Search for the cell housing the specified text and yield its [X, Y] center coordinate. 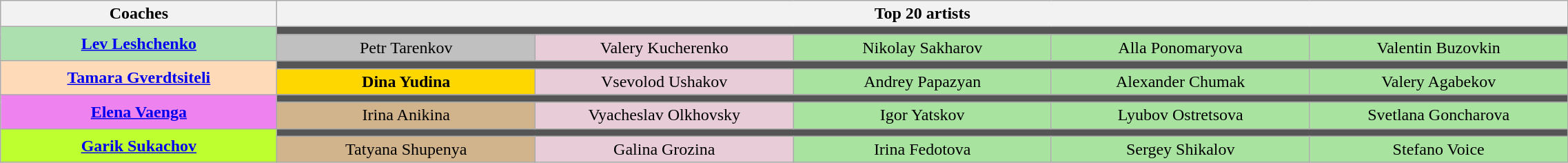
Valery Agabekov [1439, 81]
Coaches [139, 14]
Galina Grozina [664, 149]
Stefano Voice [1439, 149]
Irina Anikina [406, 115]
Irina Fedotova [922, 149]
Andrey Papazyan [922, 81]
Tamara Gverdtsiteli [139, 77]
Top 20 artists [922, 14]
Nikolay Sakharov [922, 48]
Igor Yatskov [922, 115]
Vsevolod Ushakov [664, 81]
Sergey Shikalov [1180, 149]
Alla Ponomaryova [1180, 48]
Valentin Buzovkin [1439, 48]
Petr Tarenkov [406, 48]
Lyubov Ostretsova [1180, 115]
Tatyana Shupenya [406, 149]
Vyacheslav Olkhovsky [664, 115]
Lev Leshchenko [139, 44]
Dina Yudina [406, 81]
Valery Kucherenko [664, 48]
Svetlana Goncharova [1439, 115]
Alexander Chumak [1180, 81]
Elena Vaenga [139, 112]
Garik Sukachov [139, 145]
